Search for the cell housing the specified text and yield its [x, y] center coordinate. 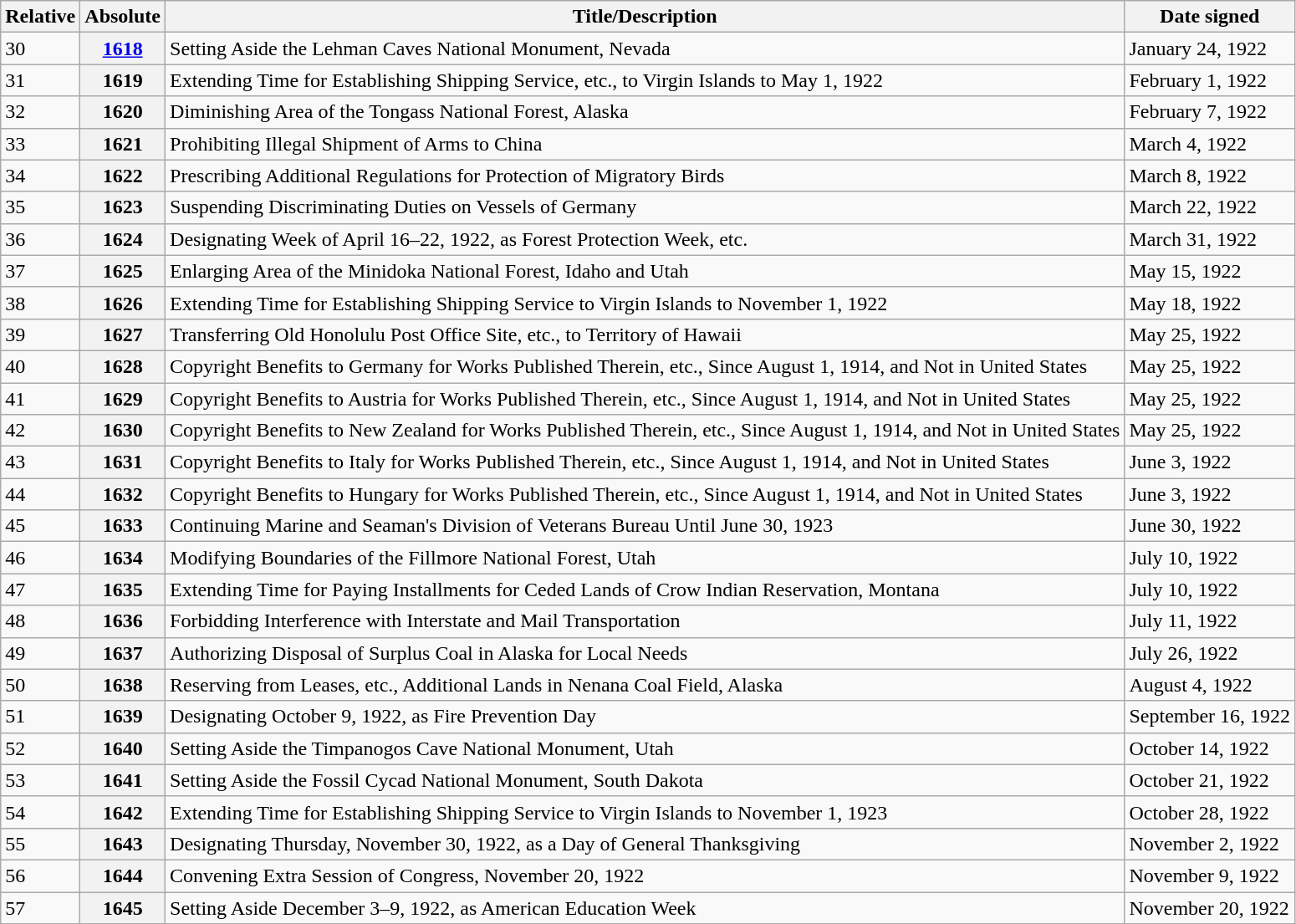
43 [40, 462]
1631 [123, 462]
Prescribing Additional Regulations for Protection of Migratory Birds [645, 176]
49 [40, 653]
October 28, 1922 [1210, 812]
1628 [123, 366]
Prohibiting Illegal Shipment of Arms to China [645, 144]
38 [40, 303]
30 [40, 48]
Reserving from Leases, etc., Additional Lands in Nenana Coal Field, Alaska [645, 685]
1636 [123, 621]
1620 [123, 112]
1632 [123, 494]
Copyright Benefits to Austria for Works Published Therein, etc., Since August 1, 1914, and Not in United States [645, 399]
48 [40, 621]
45 [40, 526]
56 [40, 876]
Date signed [1210, 17]
1618 [123, 48]
Suspending Discriminating Duties on Vessels of Germany [645, 207]
Extending Time for Establishing Shipping Service to Virgin Islands to November 1, 1922 [645, 303]
44 [40, 494]
1642 [123, 812]
November 2, 1922 [1210, 844]
June 30, 1922 [1210, 526]
1625 [123, 271]
Setting Aside the Lehman Caves National Monument, Nevada [645, 48]
1637 [123, 653]
57 [40, 907]
52 [40, 748]
Title/Description [645, 17]
February 1, 1922 [1210, 80]
40 [40, 366]
Copyright Benefits to Italy for Works Published Therein, etc., Since August 1, 1914, and Not in United States [645, 462]
Setting Aside December 3–9, 1922, as American Education Week [645, 907]
46 [40, 558]
Modifying Boundaries of the Fillmore National Forest, Utah [645, 558]
Relative [40, 17]
1640 [123, 748]
31 [40, 80]
1639 [123, 717]
1623 [123, 207]
Setting Aside the Fossil Cycad National Monument, South Dakota [645, 780]
Enlarging Area of the Minidoka National Forest, Idaho and Utah [645, 271]
37 [40, 271]
34 [40, 176]
53 [40, 780]
35 [40, 207]
1633 [123, 526]
1629 [123, 399]
March 31, 1922 [1210, 239]
October 14, 1922 [1210, 748]
1619 [123, 80]
1627 [123, 334]
Designating Week of April 16–22, 1922, as Forest Protection Week, etc. [645, 239]
1638 [123, 685]
1644 [123, 876]
1621 [123, 144]
Extending Time for Paying Installments for Ceded Lands of Crow Indian Reservation, Montana [645, 590]
September 16, 1922 [1210, 717]
1626 [123, 303]
May 15, 1922 [1210, 271]
1622 [123, 176]
32 [40, 112]
1643 [123, 844]
Setting Aside the Timpanogos Cave National Monument, Utah [645, 748]
March 4, 1922 [1210, 144]
47 [40, 590]
1635 [123, 590]
36 [40, 239]
Diminishing Area of the Tongass National Forest, Alaska [645, 112]
50 [40, 685]
July 11, 1922 [1210, 621]
51 [40, 717]
Copyright Benefits to Germany for Works Published Therein, etc., Since August 1, 1914, and Not in United States [645, 366]
Absolute [123, 17]
Designating Thursday, November 30, 1922, as a Day of General Thanksgiving [645, 844]
Authorizing Disposal of Surplus Coal in Alaska for Local Needs [645, 653]
Continuing Marine and Seaman's Division of Veterans Bureau Until June 30, 1923 [645, 526]
Convening Extra Session of Congress, November 20, 1922 [645, 876]
Forbidding Interference with Interstate and Mail Transportation [645, 621]
March 22, 1922 [1210, 207]
Extending Time for Establishing Shipping Service, etc., to Virgin Islands to May 1, 1922 [645, 80]
Designating October 9, 1922, as Fire Prevention Day [645, 717]
33 [40, 144]
41 [40, 399]
February 7, 1922 [1210, 112]
Transferring Old Honolulu Post Office Site, etc., to Territory of Hawaii [645, 334]
October 21, 1922 [1210, 780]
November 20, 1922 [1210, 907]
1641 [123, 780]
Copyright Benefits to Hungary for Works Published Therein, etc., Since August 1, 1914, and Not in United States [645, 494]
August 4, 1922 [1210, 685]
54 [40, 812]
Extending Time for Establishing Shipping Service to Virgin Islands to November 1, 1923 [645, 812]
March 8, 1922 [1210, 176]
1630 [123, 431]
May 18, 1922 [1210, 303]
January 24, 1922 [1210, 48]
1634 [123, 558]
42 [40, 431]
39 [40, 334]
1624 [123, 239]
55 [40, 844]
Copyright Benefits to New Zealand for Works Published Therein, etc., Since August 1, 1914, and Not in United States [645, 431]
July 26, 1922 [1210, 653]
1645 [123, 907]
November 9, 1922 [1210, 876]
